Return (X, Y) of the center of cell containing provided text 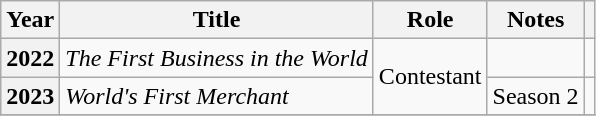
Role (430, 20)
2023 (30, 96)
2022 (30, 58)
The First Business in the World (217, 58)
Season 2 (536, 96)
Notes (536, 20)
Title (217, 20)
World's First Merchant (217, 96)
Contestant (430, 77)
Year (30, 20)
